Find where the given text appears and provide that cell's center as (x, y) coordinate. 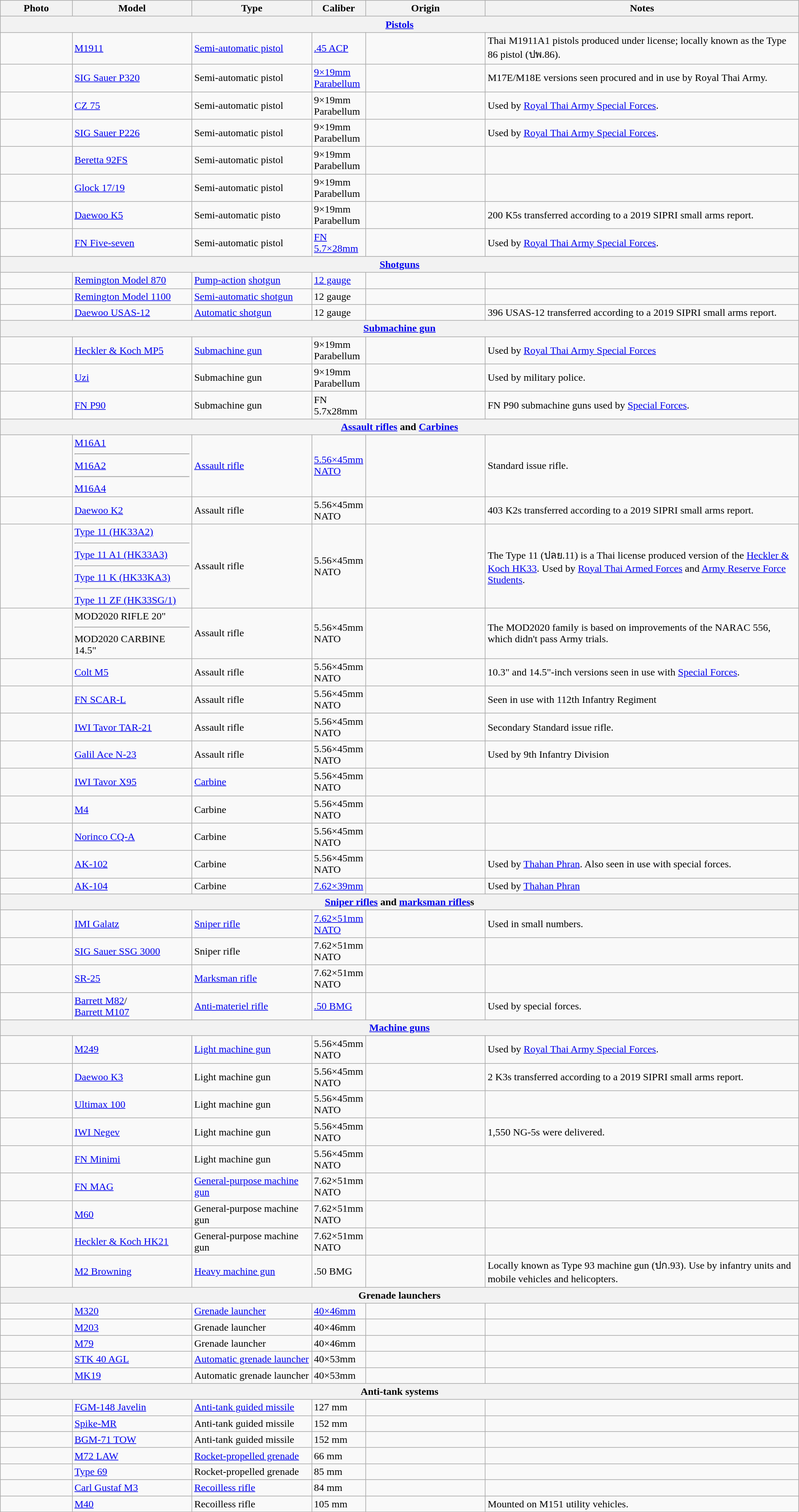
Colt M5 (132, 672)
Thai M1911A1 pistols produced under license; locally known as the Type 86 pistol (ปพ.86). (642, 48)
M320 (132, 1311)
Locally known as Type 93 machine gun (ปก.93). Use by infantry units and mobile vehicles and helicopters. (642, 1271)
M17E/M18E versions seen procured and in use by Royal Thai Army. (642, 78)
396 USAS-12 transferred according to a 2019 SIPRI small arms report. (642, 312)
IWI Negev (132, 1132)
Photo (36, 8)
Semi-automatic pisto (252, 215)
Seen in use with 112th Infantry Regiment (642, 700)
Daewoo K5 (132, 215)
Remington Model 1100 (132, 296)
M60 (132, 1214)
STK 40 AGL (132, 1359)
403 K2s transferred according to a 2019 SIPRI small arms report. (642, 510)
Used by Thahan Phran. Also seen in use with special forces. (642, 864)
M203 (132, 1327)
127 mm (339, 1407)
2 K3s transferred according to a 2019 SIPRI small arms report. (642, 1077)
SIG Sauer P320 (132, 78)
84 mm (339, 1488)
66 mm (339, 1456)
Secondary Standard issue rifle. (642, 727)
Used by military police. (642, 378)
Spike-MR (132, 1423)
7.62×39mm (339, 886)
Type 69 (132, 1472)
Anti-tank systems (399, 1391)
Ultimax 100 (132, 1105)
85 mm (339, 1472)
Grenade launchers (399, 1295)
Heckler & Koch HK21 (132, 1241)
FN P90 (132, 405)
AK-104 (132, 886)
Glock 17/19 (132, 188)
.45 ACP (339, 48)
M79 (132, 1343)
Mounted on M151 utility vehicles. (642, 1504)
Used by Thahan Phran (642, 886)
Automatic shotgun (252, 312)
10.3" and 14.5"-inch versions seen in use with Special Forces. (642, 672)
Galil Ace N-23 (132, 755)
FN 5.7x28mm (339, 405)
Used by 9th Infantry Division (642, 755)
1,550 NG-5s were delivered. (642, 1132)
Marksman rifle (252, 978)
M4 (132, 810)
MK19 (132, 1375)
Uzi (132, 378)
SIG Sauer SSG 3000 (132, 951)
Type 11 (HK33A2)Type 11 A1 (HK33A3)Type 11 K (HK33KA3)Type 11 ZF (HK33SG/1) (132, 566)
FN 5.7×28mm (339, 243)
Heavy machine gun (252, 1271)
Heckler & Koch MP5 (132, 350)
Sniper rifles and marksman rifless (399, 902)
The Type 11 (ปลย.11) is a Thai license produced version of the Heckler & Koch HK33. Used by Royal Thai Armed Forces and Army Reserve Force Students. (642, 566)
Pistols (399, 24)
SIG Sauer P226 (132, 133)
Used by special forces. (642, 1006)
IWI Tavor X95 (132, 782)
CZ 75 (132, 105)
FN Minimi (132, 1160)
IMI Galatz (132, 923)
Notes (642, 8)
Model (132, 8)
Semi-automatic shotgun (252, 296)
Daewoo USAS-12 (132, 312)
FGM-148 Javelin (132, 1407)
FN SCAR-L (132, 700)
Anti-materiel rifle (252, 1006)
Origin (425, 8)
Remington Model 870 (132, 280)
Daewoo K3 (132, 1077)
105 mm (339, 1504)
M16A1 M16A2M16A4 (132, 465)
AK-102 (132, 864)
Beretta 92FS (132, 160)
M249 (132, 1050)
BGM-71 TOW (132, 1439)
Machine guns (399, 1028)
Used in small numbers. (642, 923)
MOD2020 RIFLE 20"MOD2020 CARBINE 14.5" (132, 633)
M72 LAW (132, 1456)
Norinco CQ-A (132, 837)
Standard issue rifle. (642, 465)
Used by Royal Thai Army Special Forces (642, 350)
SR-25 (132, 978)
Barrett M82/Barrett M107 (132, 1006)
FN Five-seven (132, 243)
200 K5s transferred according to a 2019 SIPRI small arms report. (642, 215)
The MOD2020 family is based on improvements of the NARAC 556, which didn't pass Army trials. (642, 633)
FN P90 submachine guns used by Special Forces. (642, 405)
Shotguns (399, 264)
Pump-action shotgun (252, 280)
Caliber (339, 8)
M40 (132, 1504)
M1911 (132, 48)
Carl Gustaf M3 (132, 1488)
FN MAG (132, 1186)
Assault rifles and Carbines (399, 427)
M2 Browning (132, 1271)
IWI Tavor TAR-21 (132, 727)
Type (252, 8)
Daewoo K2 (132, 510)
